From the cell containing the given text, extract its center point as [X, Y] coordinate. 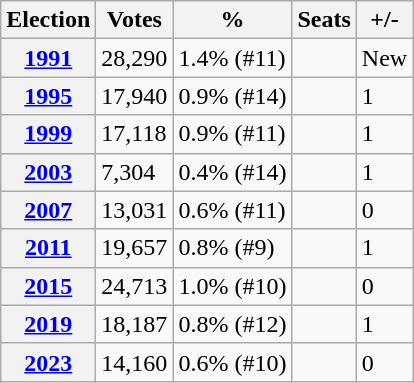
18,187 [134, 324]
Votes [134, 20]
0.4% (#14) [232, 172]
14,160 [134, 362]
0.9% (#11) [232, 134]
Election [48, 20]
New [384, 58]
28,290 [134, 58]
0.9% (#14) [232, 96]
2011 [48, 248]
0.8% (#12) [232, 324]
7,304 [134, 172]
Seats [324, 20]
0.6% (#10) [232, 362]
19,657 [134, 248]
+/- [384, 20]
% [232, 20]
1991 [48, 58]
1999 [48, 134]
1.0% (#10) [232, 286]
13,031 [134, 210]
0.6% (#11) [232, 210]
1995 [48, 96]
2015 [48, 286]
0.8% (#9) [232, 248]
24,713 [134, 286]
17,118 [134, 134]
2007 [48, 210]
1.4% (#11) [232, 58]
2003 [48, 172]
17,940 [134, 96]
2019 [48, 324]
2023 [48, 362]
